Return [x, y] of the center of cell containing provided text 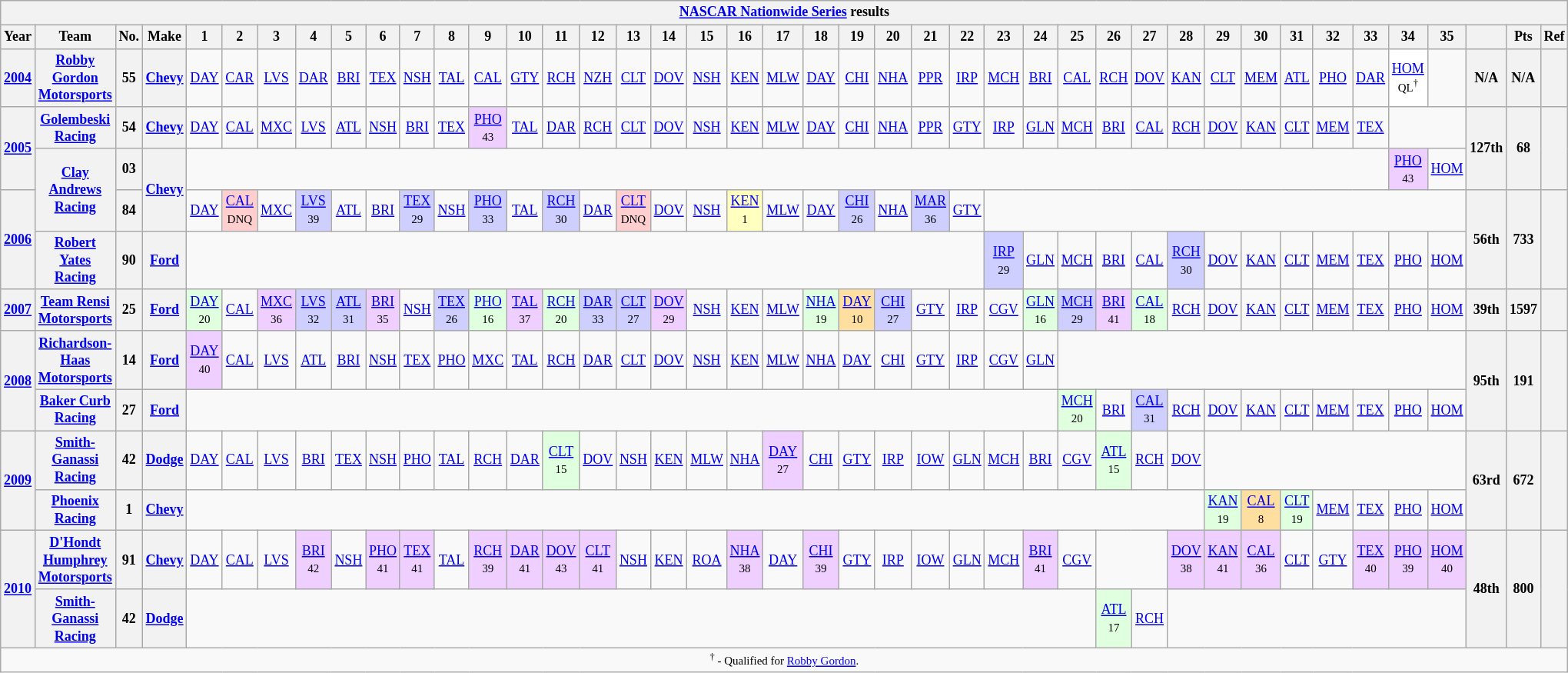
24 [1041, 37]
17 [782, 37]
BRI42 [314, 560]
Golembeski Racing [75, 128]
DOV43 [561, 560]
Phoenix Racing [75, 510]
20 [893, 37]
12 [598, 37]
2009 [18, 481]
CALDNQ [240, 211]
RCH20 [561, 310]
31 [1297, 37]
LVS32 [314, 310]
191 [1523, 381]
90 [129, 260]
TAL37 [526, 310]
13 [633, 37]
68 [1523, 148]
2007 [18, 310]
PHO33 [488, 211]
22 [967, 37]
Team [75, 37]
DAY27 [782, 460]
HOM40 [1447, 560]
ATL15 [1114, 460]
CLTDNQ [633, 211]
26 [1114, 37]
PHO41 [383, 560]
DAR41 [526, 560]
Robert Yates Racing [75, 260]
LVS39 [314, 211]
2005 [18, 148]
IRP29 [1004, 260]
Make [164, 37]
GLN16 [1041, 310]
CLT41 [598, 560]
NHA38 [745, 560]
95th [1487, 381]
TEX40 [1371, 560]
55 [129, 78]
8 [452, 37]
33 [1371, 37]
MCH29 [1077, 310]
DAY10 [857, 310]
127th [1487, 148]
56th [1487, 240]
NASCAR Nationwide Series results [784, 12]
ATL31 [349, 310]
CLT15 [561, 460]
63rd [1487, 481]
84 [129, 211]
CAL36 [1261, 560]
29 [1223, 37]
CAL31 [1150, 410]
TEX41 [417, 560]
2006 [18, 240]
39th [1487, 310]
Team Rensi Motorsports [75, 310]
PHO16 [488, 310]
2 [240, 37]
34 [1408, 37]
NZH [598, 78]
2004 [18, 78]
TEX26 [452, 310]
800 [1523, 589]
TEX29 [417, 211]
CLT27 [633, 310]
28 [1186, 37]
54 [129, 128]
DOV38 [1186, 560]
91 [129, 560]
HOMQL† [1408, 78]
MCH20 [1077, 410]
MAR36 [931, 211]
32 [1333, 37]
35 [1447, 37]
CAL18 [1150, 310]
3 [277, 37]
7 [417, 37]
Ref [1554, 37]
9 [488, 37]
11 [561, 37]
RCH39 [488, 560]
CAL8 [1261, 510]
DAR33 [598, 310]
Richardson-Haas Motorsports [75, 360]
D'Hondt Humphrey Motorsports [75, 560]
ATL17 [1114, 618]
CHI27 [893, 310]
Robby Gordon Motorsports [75, 78]
Clay Andrews Racing [75, 189]
48th [1487, 589]
19 [857, 37]
KAN41 [1223, 560]
DOV29 [669, 310]
672 [1523, 481]
30 [1261, 37]
15 [707, 37]
KAN19 [1223, 510]
CHI39 [821, 560]
DAY40 [204, 360]
4 [314, 37]
Baker Curb Racing [75, 410]
2010 [18, 589]
23 [1004, 37]
18 [821, 37]
1597 [1523, 310]
03 [129, 169]
No. [129, 37]
CAR [240, 78]
DAY20 [204, 310]
MXC36 [277, 310]
† - Qualified for Robby Gordon. [784, 660]
Year [18, 37]
5 [349, 37]
10 [526, 37]
NHA19 [821, 310]
16 [745, 37]
CLT19 [1297, 510]
Pts [1523, 37]
21 [931, 37]
6 [383, 37]
2008 [18, 381]
KEN1 [745, 211]
733 [1523, 240]
BRI35 [383, 310]
ROA [707, 560]
CHI26 [857, 211]
PHO39 [1408, 560]
